Detect which cell encompasses the target text, then output its (X, Y) center coordinate. 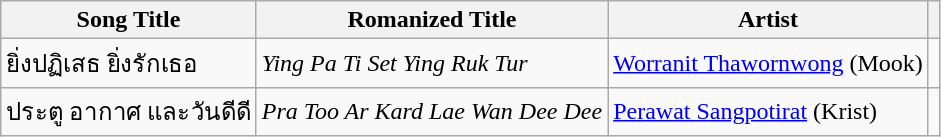
Worranit Thawornwong (Mook) (768, 64)
Perawat Sangpotirat (Krist) (768, 112)
Ying Pa Ti Set Ying Ruk Tur (432, 64)
ยิ่งปฏิเสธ ยิ่งรักเธอ (129, 64)
Artist (768, 20)
Romanized Title (432, 20)
ประตู อากาศ และวันดีดี (129, 112)
Pra Too Ar Kard Lae Wan Dee Dee (432, 112)
Song Title (129, 20)
